Capture the cell that displays the provided text and extract its (X, Y) central coordinate. 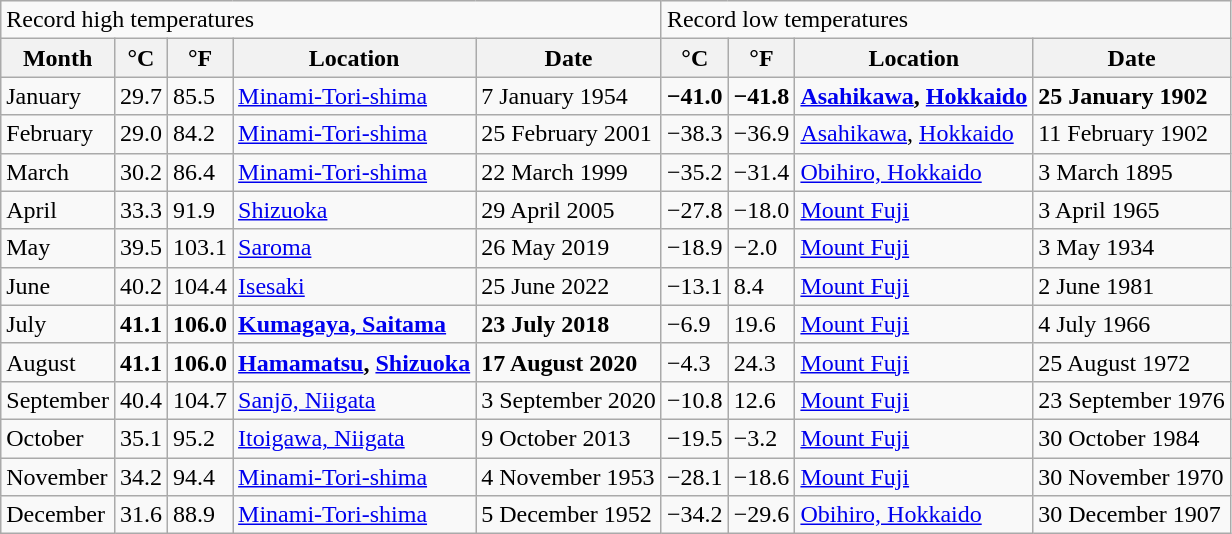
40.4 (140, 400)
19.6 (762, 324)
24.3 (762, 362)
17 August 2020 (569, 362)
12.6 (762, 400)
−27.8 (694, 210)
−41.8 (762, 96)
−19.5 (694, 438)
22 March 1999 (569, 172)
25 June 2022 (569, 286)
−2.0 (762, 248)
January (58, 96)
Shizuoka (354, 210)
−6.9 (694, 324)
September (58, 400)
23 July 2018 (569, 324)
−36.9 (762, 134)
Hamamatsu, Shizuoka (354, 362)
85.5 (200, 96)
34.2 (140, 477)
−18.6 (762, 477)
Itoigawa, Niigata (354, 438)
23 September 1976 (1132, 400)
29 April 2005 (569, 210)
35.1 (140, 438)
May (58, 248)
−18.0 (762, 210)
84.2 (200, 134)
−28.1 (694, 477)
−3.2 (762, 438)
3 March 1895 (1132, 172)
30.2 (140, 172)
October (58, 438)
Saroma (354, 248)
March (58, 172)
103.1 (200, 248)
29.0 (140, 134)
25 February 2001 (569, 134)
3 September 2020 (569, 400)
−41.0 (694, 96)
91.9 (200, 210)
94.4 (200, 477)
−38.3 (694, 134)
30 October 1984 (1132, 438)
3 May 1934 (1132, 248)
8.4 (762, 286)
February (58, 134)
Record high temperatures (332, 20)
Sanjō, Niigata (354, 400)
−34.2 (694, 515)
−18.9 (694, 248)
−4.3 (694, 362)
29.7 (140, 96)
Kumagaya, Saitama (354, 324)
April (58, 210)
33.3 (140, 210)
40.2 (140, 286)
25 August 1972 (1132, 362)
30 December 1907 (1132, 515)
104.7 (200, 400)
Month (58, 58)
104.4 (200, 286)
July (58, 324)
4 November 1953 (569, 477)
3 April 1965 (1132, 210)
39.5 (140, 248)
Record low temperatures (946, 20)
August (58, 362)
7 January 1954 (569, 96)
2 June 1981 (1132, 286)
11 February 1902 (1132, 134)
November (58, 477)
Isesaki (354, 286)
25 January 1902 (1132, 96)
−29.6 (762, 515)
88.9 (200, 515)
4 July 1966 (1132, 324)
June (58, 286)
30 November 1970 (1132, 477)
5 December 1952 (569, 515)
9 October 2013 (569, 438)
−35.2 (694, 172)
December (58, 515)
31.6 (140, 515)
−13.1 (694, 286)
−10.8 (694, 400)
86.4 (200, 172)
−31.4 (762, 172)
26 May 2019 (569, 248)
95.2 (200, 438)
